Capture the cell that displays the provided text and extract its [X, Y] central coordinate. 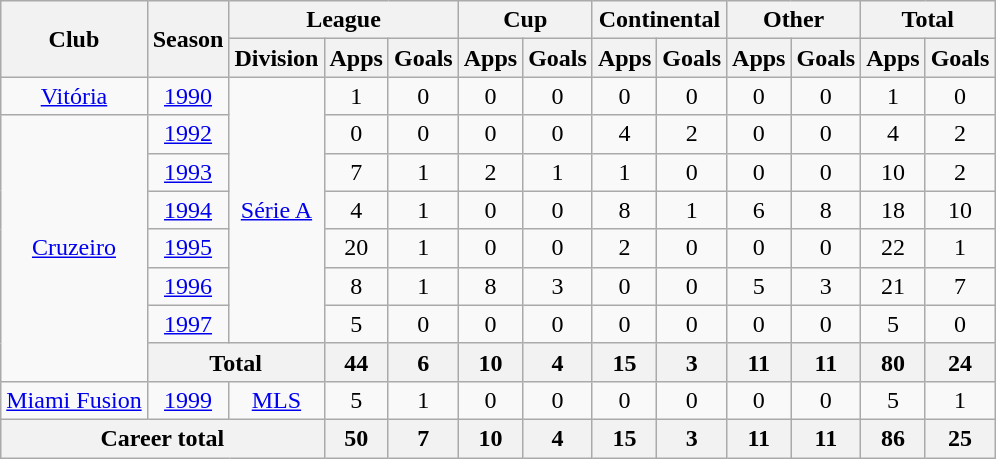
50 [356, 438]
1999 [188, 400]
1990 [188, 96]
Miami Fusion [74, 400]
Club [74, 39]
Other [794, 20]
MLS [276, 400]
20 [356, 248]
Cruzeiro [74, 248]
21 [893, 286]
22 [893, 248]
25 [960, 438]
1996 [188, 286]
80 [893, 362]
24 [960, 362]
86 [893, 438]
1994 [188, 210]
44 [356, 362]
Season [188, 39]
Série A [276, 210]
League [344, 20]
1995 [188, 248]
1992 [188, 134]
Cup [525, 20]
Vitória [74, 96]
1997 [188, 324]
Career total [162, 438]
18 [893, 210]
1993 [188, 172]
Division [276, 58]
Continental [659, 20]
